Locate the cell with the specified text and output its [x, y] center coordinate. 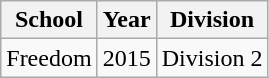
Division [212, 20]
Year [126, 20]
Division 2 [212, 58]
2015 [126, 58]
School [49, 20]
Freedom [49, 58]
